Locate the cell with the specified text and output its (x, y) center coordinate. 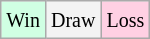
Loss (126, 20)
Win (24, 20)
Draw (72, 20)
